Provide the (X, Y) coordinate of the cell's center where the given text is located.  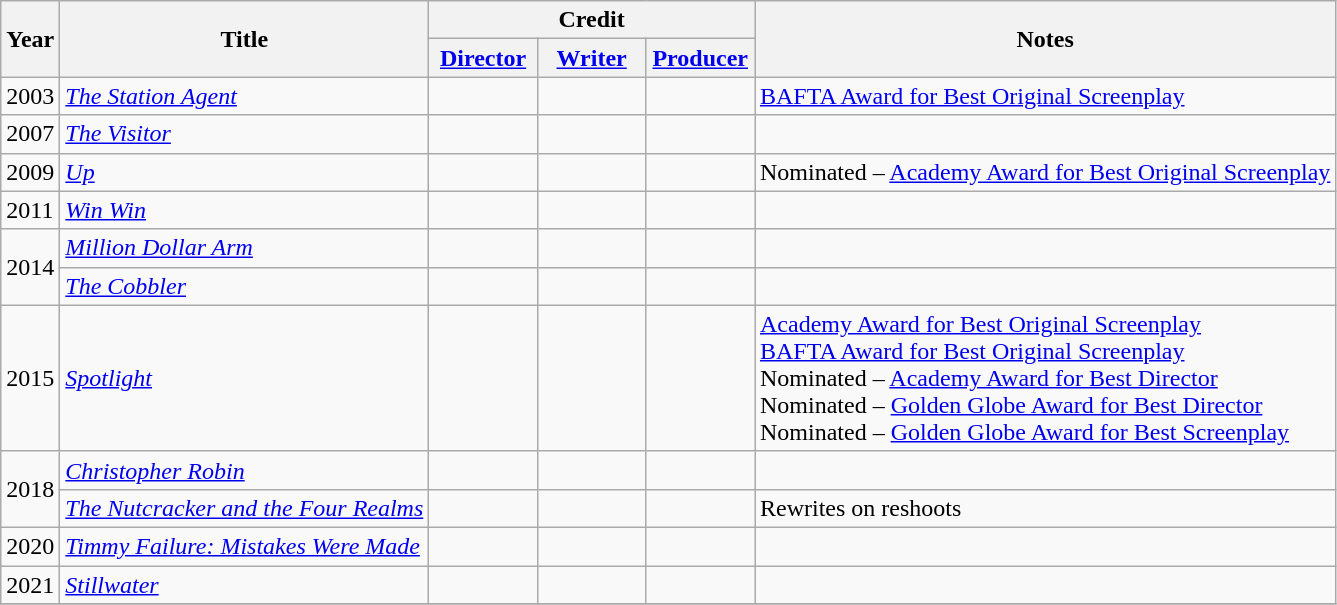
Million Dollar Arm (244, 248)
The Station Agent (244, 96)
Year (30, 39)
Timmy Failure: Mistakes Were Made (244, 546)
Win Win (244, 210)
2020 (30, 546)
Stillwater (244, 585)
Nominated – Academy Award for Best Original Screenplay (1044, 172)
2003 (30, 96)
2015 (30, 378)
Notes (1044, 39)
Director (484, 58)
2011 (30, 210)
Up (244, 172)
The Visitor (244, 134)
The Cobbler (244, 286)
2009 (30, 172)
Spotlight (244, 378)
Rewrites on reshoots (1044, 508)
Writer (592, 58)
2014 (30, 267)
BAFTA Award for Best Original Screenplay (1044, 96)
Christopher Robin (244, 470)
2021 (30, 585)
2007 (30, 134)
Title (244, 39)
2018 (30, 489)
The Nutcracker and the Four Realms (244, 508)
Producer (700, 58)
Credit (592, 20)
